Detect which cell encompasses the target text, then output its (x, y) center coordinate. 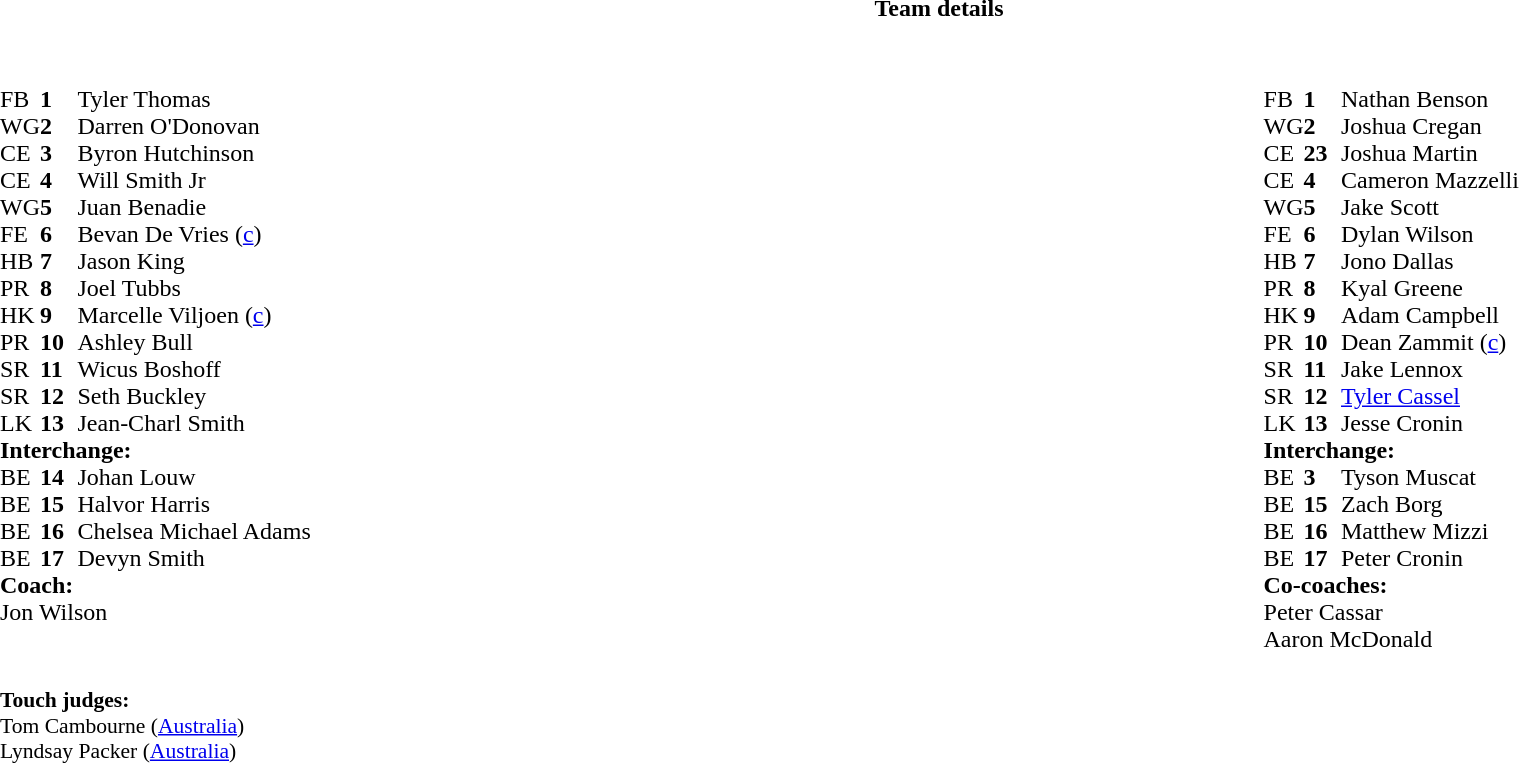
Ashley Bull (194, 342)
Zach Borg (1430, 504)
Seth Buckley (194, 396)
Juan Benadie (194, 208)
Cameron Mazzelli (1430, 180)
Joshua Martin (1430, 154)
Coach: (156, 586)
Dylan Wilson (1430, 234)
Devyn Smith (194, 558)
Matthew Mizzi (1430, 532)
Tyson Muscat (1430, 478)
Johan Louw (194, 478)
Dean Zammit (c) (1430, 342)
Byron Hutchinson (194, 154)
Co-coaches: (1392, 586)
Wicus Boshoff (194, 370)
Jake Lennox (1430, 370)
23 (1323, 154)
Will Smith Jr (194, 180)
Tyler Cassel (1430, 396)
14 (59, 478)
Halvor Harris (194, 504)
Jesse Cronin (1430, 424)
Joshua Cregan (1430, 126)
Tyler Thomas (194, 100)
Darren O'Donovan (194, 126)
Peter Cronin (1430, 558)
Jason King (194, 262)
Jake Scott (1430, 208)
Joel Tubbs (194, 288)
Jono Dallas (1430, 262)
Jean-Charl Smith (194, 424)
Marcelle Viljoen (c) (194, 316)
Jon Wilson (174, 612)
Chelsea Michael Adams (194, 532)
Adam Campbell (1430, 316)
Kyal Greene (1430, 288)
Nathan Benson (1430, 100)
Bevan De Vries (c) (194, 234)
